Find where the given text appears and provide that cell's center as [X, Y] coordinate. 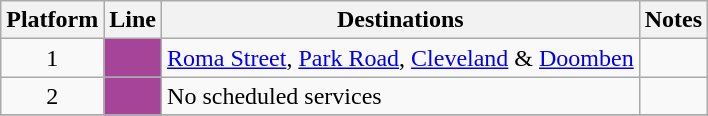
Roma Street, Park Road, Cleveland & Doomben [401, 58]
Platform [52, 20]
Notes [673, 20]
Destinations [401, 20]
1 [52, 58]
Line [133, 20]
2 [52, 96]
No scheduled services [401, 96]
